Locate the cell with the specified text and output its [X, Y] center coordinate. 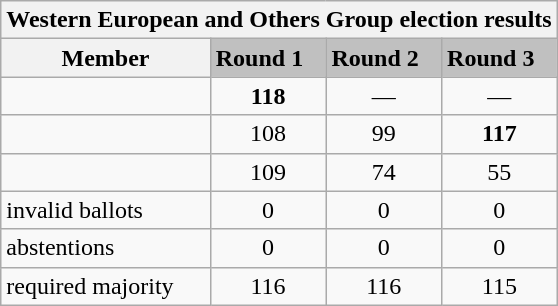
Round 3 [500, 58]
invalid ballots [106, 210]
118 [268, 96]
117 [500, 134]
Member [106, 58]
99 [384, 134]
115 [500, 286]
109 [268, 172]
Round 1 [268, 58]
74 [384, 172]
55 [500, 172]
108 [268, 134]
abstentions [106, 248]
Western European and Others Group election results [279, 20]
Round 2 [384, 58]
required majority [106, 286]
